Return (x, y) of the center of cell containing provided text 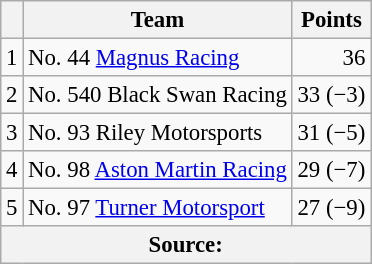
2 (12, 95)
36 (331, 58)
33 (−3) (331, 95)
31 (−5) (331, 133)
Points (331, 20)
29 (−7) (331, 170)
5 (12, 208)
Team (158, 20)
4 (12, 170)
No. 93 Riley Motorsports (158, 133)
3 (12, 133)
No. 44 Magnus Racing (158, 58)
No. 540 Black Swan Racing (158, 95)
Source: (186, 245)
1 (12, 58)
No. 98 Aston Martin Racing (158, 170)
No. 97 Turner Motorsport (158, 208)
27 (−9) (331, 208)
